Find where the given text appears and provide that cell's center as (x, y) coordinate. 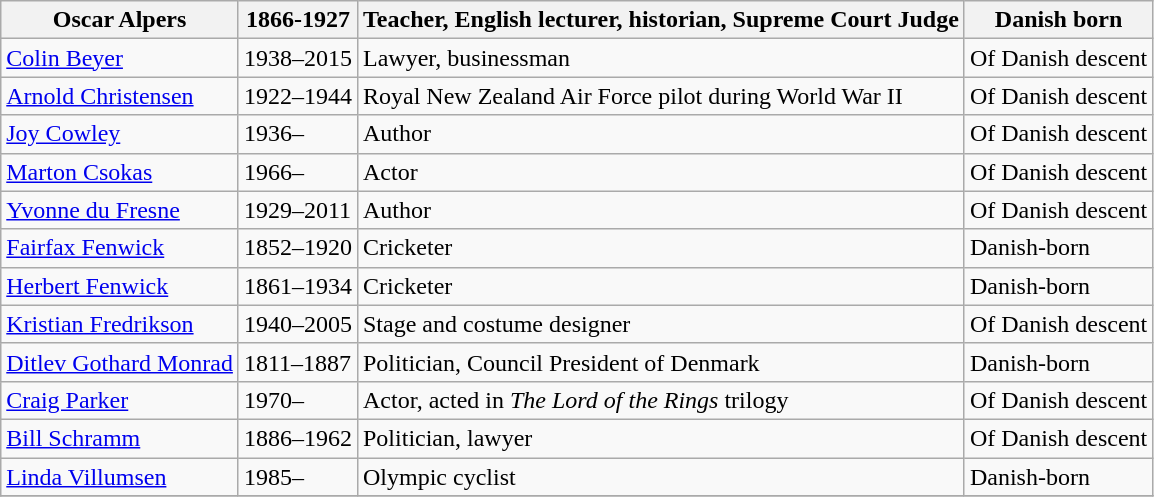
Kristian Fredrikson (120, 324)
Linda Villumsen (120, 477)
Marton Csokas (120, 172)
1940–2005 (298, 324)
Joy Cowley (120, 134)
Stage and costume designer (660, 324)
1861–1934 (298, 286)
Royal New Zealand Air Force pilot during World War II (660, 96)
1886–1962 (298, 438)
Colin Beyer (120, 58)
Danish born (1058, 20)
Bill Schramm (120, 438)
Politician, lawyer (660, 438)
Politician, Council President of Denmark (660, 362)
Teacher, English lecturer, historian, Supreme Court Judge (660, 20)
Actor (660, 172)
1811–1887 (298, 362)
1970– (298, 400)
Olympic cyclist (660, 477)
1985– (298, 477)
1866-1927 (298, 20)
1966– (298, 172)
Ditlev Gothard Monrad (120, 362)
Fairfax Fenwick (120, 248)
1922–1944 (298, 96)
Arnold Christensen (120, 96)
Lawyer, businessman (660, 58)
Actor, acted in The Lord of the Rings trilogy (660, 400)
1936– (298, 134)
1852–1920 (298, 248)
Yvonne du Fresne (120, 210)
Herbert Fenwick (120, 286)
Oscar Alpers (120, 20)
1938–2015 (298, 58)
Craig Parker (120, 400)
1929–2011 (298, 210)
